Return [x, y] of the center of cell containing provided text 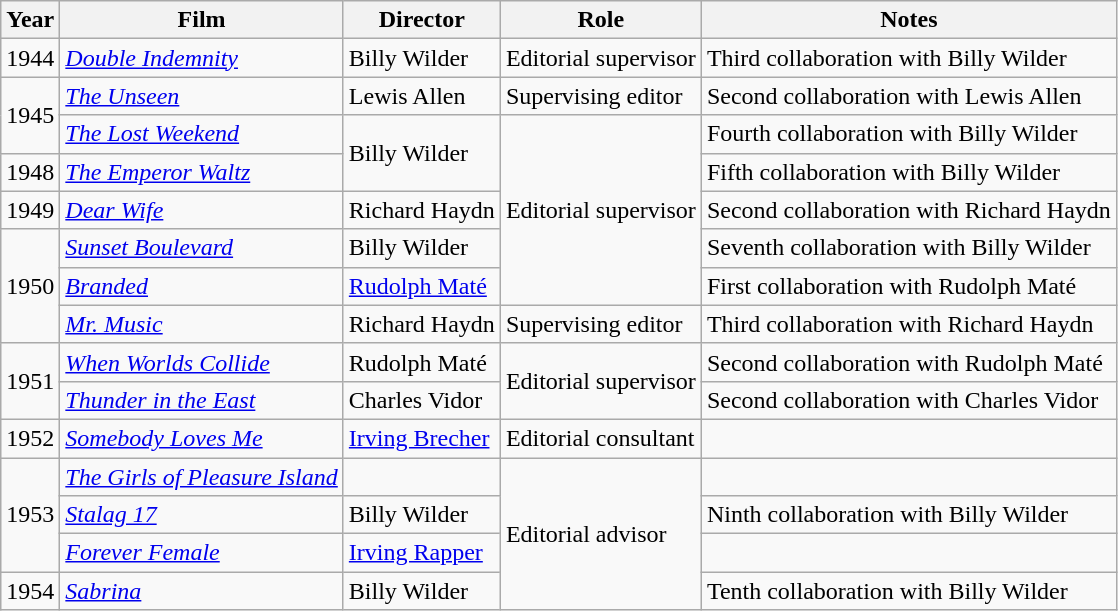
1950 [30, 286]
Third collaboration with Richard Haydn [908, 324]
1944 [30, 58]
Sunset Boulevard [202, 248]
Second collaboration with Richard Haydn [908, 210]
Forever Female [202, 553]
When Worlds Collide [202, 362]
Editorial consultant [600, 438]
Fifth collaboration with Billy Wilder [908, 172]
Film [202, 20]
Irving Rapper [422, 553]
Irving Brecher [422, 438]
Stalag 17 [202, 515]
Branded [202, 286]
1949 [30, 210]
The Emperor Waltz [202, 172]
Double Indemnity [202, 58]
1952 [30, 438]
The Unseen [202, 96]
Dear Wife [202, 210]
Director [422, 20]
Editorial advisor [600, 534]
1945 [30, 115]
Somebody Loves Me [202, 438]
Lewis Allen [422, 96]
1954 [30, 591]
Seventh collaboration with Billy Wilder [908, 248]
Sabrina [202, 591]
The Lost Weekend [202, 134]
Second collaboration with Rudolph Maté [908, 362]
Notes [908, 20]
Ninth collaboration with Billy Wilder [908, 515]
1948 [30, 172]
The Girls of Pleasure Island [202, 477]
1951 [30, 381]
Second collaboration with Charles Vidor [908, 400]
Thunder in the East [202, 400]
First collaboration with Rudolph Maté [908, 286]
Second collaboration with Lewis Allen [908, 96]
Role [600, 20]
1953 [30, 515]
Third collaboration with Billy Wilder [908, 58]
Tenth collaboration with Billy Wilder [908, 591]
Year [30, 20]
Charles Vidor [422, 400]
Fourth collaboration with Billy Wilder [908, 134]
Mr. Music [202, 324]
